Extract the [X, Y] coordinate from the center of the cell holding the provided text.  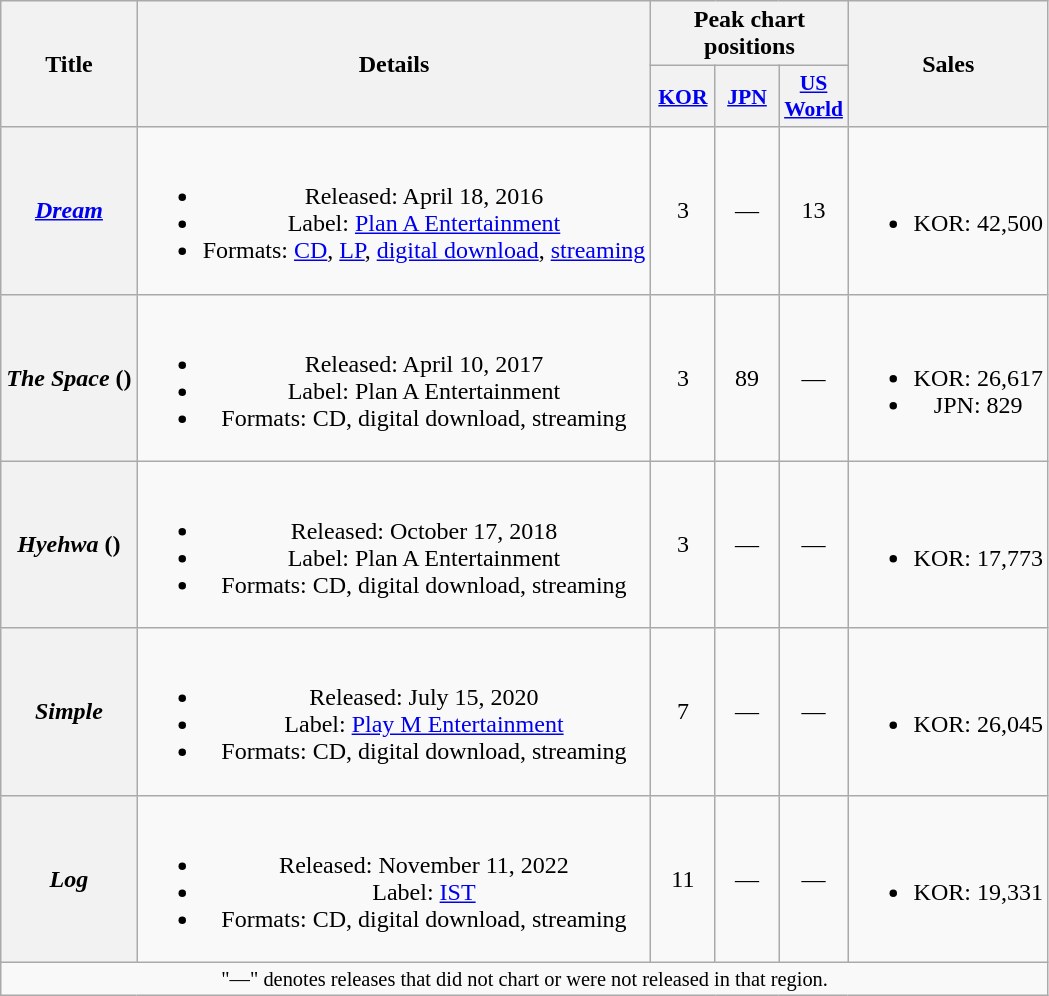
11 [683, 878]
KOR: 26,045 [948, 712]
"—" denotes releases that did not chart or were not released in that region. [525, 979]
13 [814, 210]
89 [747, 378]
Title [69, 64]
Dream [69, 210]
Simple [69, 712]
Released: April 18, 2016Label: Plan A EntertainmentFormats: CD, LP, digital download, streaming [394, 210]
Released: July 15, 2020Label: Play M EntertainmentFormats: CD, digital download, streaming [394, 712]
JPN [747, 96]
Log [69, 878]
Released: November 11, 2022Label: ISTFormats: CD, digital download, streaming [394, 878]
Sales [948, 64]
Released: April 10, 2017Label: Plan A EntertainmentFormats: CD, digital download, streaming [394, 378]
KOR: 26,617JPN: 829 [948, 378]
KOR: 19,331 [948, 878]
Released: October 17, 2018Label: Plan A EntertainmentFormats: CD, digital download, streaming [394, 544]
Hyehwa () [69, 544]
Peak chart positions [750, 34]
Details [394, 64]
The Space () [69, 378]
KOR [683, 96]
7 [683, 712]
KOR: 42,500 [948, 210]
USWorld [814, 96]
KOR: 17,773 [948, 544]
